Return the (X, Y) coordinate for the center point of the cell that contains the specified text.  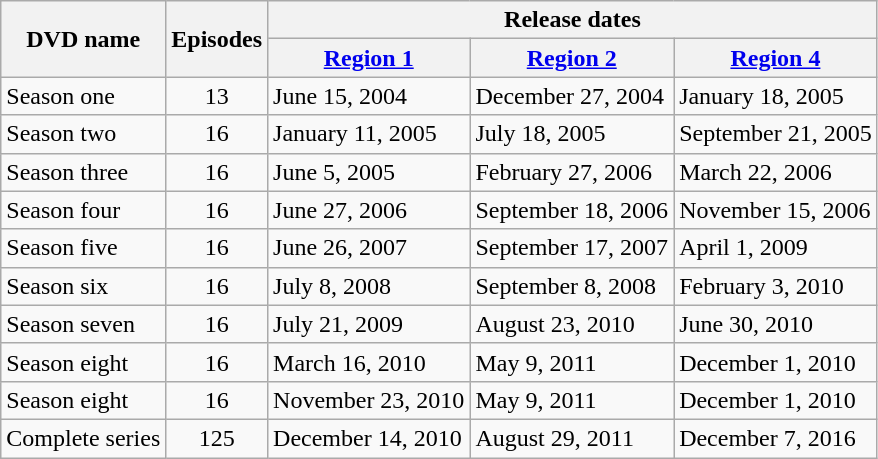
March 22, 2006 (776, 172)
June 27, 2006 (369, 210)
DVD name (84, 39)
Episodes (217, 39)
Region 2 (572, 58)
December 14, 2010 (369, 438)
Region 1 (369, 58)
August 23, 2010 (572, 324)
February 3, 2010 (776, 286)
Season two (84, 134)
January 11, 2005 (369, 134)
January 18, 2005 (776, 96)
Season one (84, 96)
June 26, 2007 (369, 248)
December 7, 2016 (776, 438)
Release dates (573, 20)
September 21, 2005 (776, 134)
September 8, 2008 (572, 286)
Season four (84, 210)
February 27, 2006 (572, 172)
Season six (84, 286)
June 15, 2004 (369, 96)
November 23, 2010 (369, 400)
Season seven (84, 324)
Season five (84, 248)
August 29, 2011 (572, 438)
July 21, 2009 (369, 324)
June 5, 2005 (369, 172)
Complete series (84, 438)
March 16, 2010 (369, 362)
June 30, 2010 (776, 324)
September 17, 2007 (572, 248)
125 (217, 438)
April 1, 2009 (776, 248)
November 15, 2006 (776, 210)
13 (217, 96)
July 18, 2005 (572, 134)
September 18, 2006 (572, 210)
December 27, 2004 (572, 96)
Region 4 (776, 58)
July 8, 2008 (369, 286)
Season three (84, 172)
